Return (X, Y) of the center of cell containing provided text 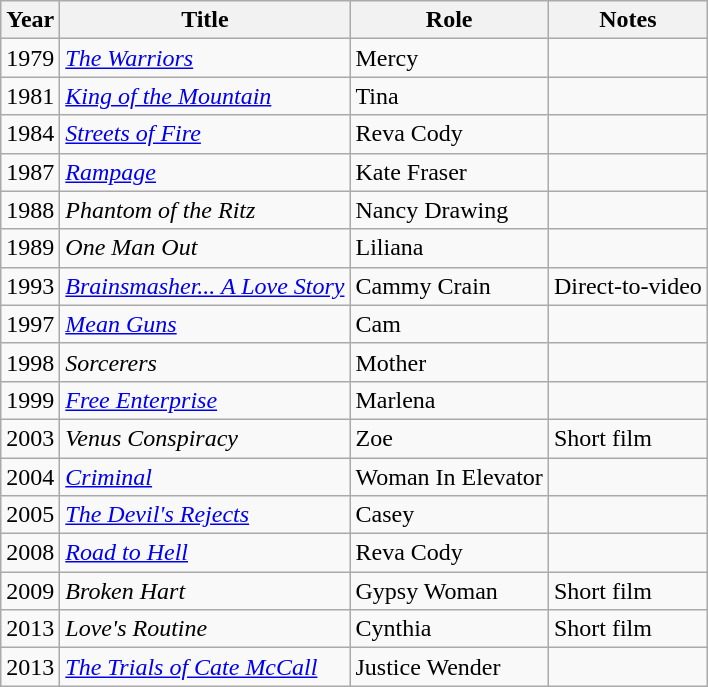
1979 (30, 58)
Title (205, 20)
Woman In Elevator (449, 477)
1987 (30, 172)
Sorcerers (205, 362)
Mean Guns (205, 324)
Criminal (205, 477)
Notes (628, 20)
Gypsy Woman (449, 591)
Cammy Crain (449, 286)
1984 (30, 134)
Free Enterprise (205, 400)
King of the Mountain (205, 96)
1988 (30, 210)
Liliana (449, 248)
One Man Out (205, 248)
2005 (30, 515)
The Devil's Rejects (205, 515)
Rampage (205, 172)
Mercy (449, 58)
1998 (30, 362)
1989 (30, 248)
Tina (449, 96)
The Warriors (205, 58)
Year (30, 20)
Casey (449, 515)
1999 (30, 400)
Streets of Fire (205, 134)
Direct-to-video (628, 286)
2003 (30, 438)
Broken Hart (205, 591)
2004 (30, 477)
Nancy Drawing (449, 210)
Zoe (449, 438)
1997 (30, 324)
Marlena (449, 400)
Road to Hell (205, 553)
1981 (30, 96)
2008 (30, 553)
2009 (30, 591)
Love's Routine (205, 629)
Justice Wender (449, 667)
The Trials of Cate McCall (205, 667)
Kate Fraser (449, 172)
Brainsmasher... A Love Story (205, 286)
1993 (30, 286)
Venus Conspiracy (205, 438)
Cam (449, 324)
Phantom of the Ritz (205, 210)
Cynthia (449, 629)
Mother (449, 362)
Role (449, 20)
